Scan for the cell matching the given text and deliver its (x, y) coordinate at center. 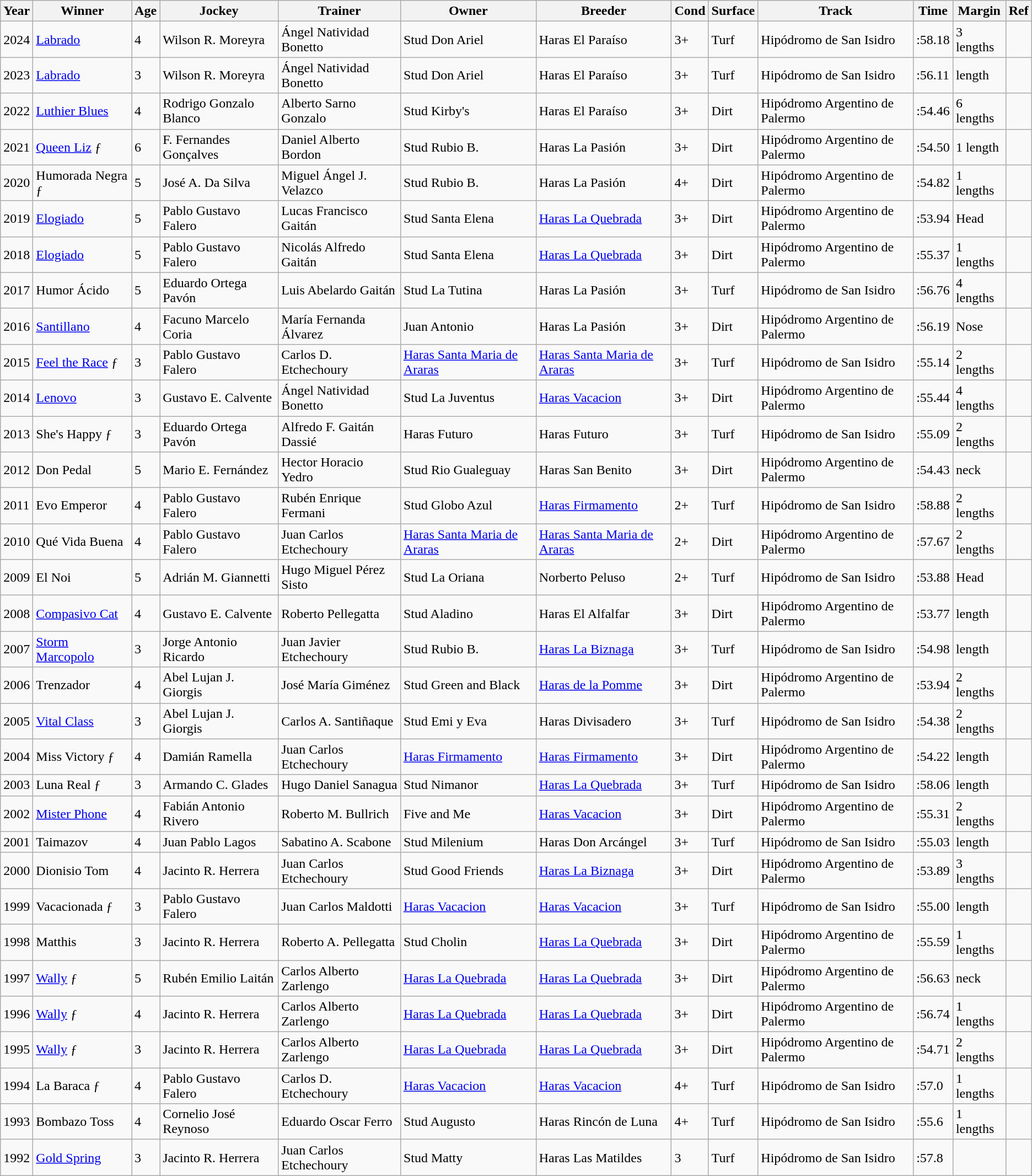
Stud Rio Gualeguay (468, 470)
Rubén Emilio Laitán (219, 978)
Qué Vida Buena (83, 541)
Lenovo (83, 398)
Roberto Pellegatta (340, 613)
Damián Ramella (219, 756)
Stud Nimanor (468, 785)
Hector Horacio Yedro (340, 470)
2017 (17, 290)
Bombazo Toss (83, 1121)
Storm Marcopolo (83, 649)
:53.77 (933, 613)
:54.98 (933, 649)
6 (146, 147)
Haras Rincón de Luna (604, 1121)
Stud Good Friends (468, 870)
Carlos A. Santiñaque (340, 721)
Compasivo Cat (83, 613)
2009 (17, 578)
El Noi (83, 578)
F. Fernandes Gonçalves (219, 147)
2007 (17, 649)
:55.31 (933, 814)
:58.88 (933, 506)
Sabatino A. Scabone (340, 842)
Haras Divisadero (604, 721)
Haras El Alfalfar (604, 613)
Luis Abelardo Gaitán (340, 290)
Haras de la Pomme (604, 685)
:55.03 (933, 842)
Nose (979, 326)
:58.18 (933, 40)
:54.38 (933, 721)
Juan Javier Etchechoury (340, 649)
:54.43 (933, 470)
Vacacionada ƒ (83, 906)
Facuno Marcelo Coria (219, 326)
6 lengths (979, 111)
2021 (17, 147)
Stud Kirby's (468, 111)
1995 (17, 1050)
Haras San Benito (604, 470)
Stud Green and Black (468, 685)
Taimazov (83, 842)
2013 (17, 433)
Trenzador (83, 685)
2023 (17, 75)
2010 (17, 541)
Gold Spring (83, 1158)
Stud Cholin (468, 942)
Hugo Daniel Sanagua (340, 785)
Surface (733, 11)
Nicolás Alfredo Gaitán (340, 255)
Alberto Sarno Gonzalo (340, 111)
:55.6 (933, 1121)
Ref (1019, 11)
Stud La Juventus (468, 398)
1993 (17, 1121)
2024 (17, 40)
2004 (17, 756)
Humor Ácido (83, 290)
Haras Don Arcángel (604, 842)
:53.88 (933, 578)
:54.46 (933, 111)
Stud Emi y Eva (468, 721)
:57.67 (933, 541)
Rodrigo Gonzalo Blanco (219, 111)
Armando C. Glades (219, 785)
Daniel Alberto Bordon (340, 147)
Alfredo F. Gaitán Dassié (340, 433)
Matthis (83, 942)
1997 (17, 978)
:58.06 (933, 785)
Winner (83, 11)
:57.0 (933, 1086)
1999 (17, 906)
Rubén Enrique Fermani (340, 506)
:55.09 (933, 433)
2012 (17, 470)
Dionisio Tom (83, 870)
:55.44 (933, 398)
:56.63 (933, 978)
Mario E. Fernández (219, 470)
2022 (17, 111)
Miguel Ángel J. Velazco (340, 183)
:54.71 (933, 1050)
1994 (17, 1086)
Haras Las Matildes (604, 1158)
2003 (17, 785)
Fabián Antonio Rivero (219, 814)
:56.76 (933, 290)
2014 (17, 398)
Year (17, 11)
:54.82 (933, 183)
Juan Carlos Maldotti (340, 906)
Mister Phone (83, 814)
Breeder (604, 11)
Hugo Miguel Pérez Sisto (340, 578)
Eduardo Oscar Ferro (340, 1121)
2018 (17, 255)
:54.22 (933, 756)
Stud La Tutina (468, 290)
Queen Liz ƒ (83, 147)
Evo Emperor (83, 506)
Stud Globo Azul (468, 506)
Age (146, 11)
Owner (468, 11)
Roberto M. Bullrich (340, 814)
:56.11 (933, 75)
Feel the Race ƒ (83, 362)
Juan Antonio (468, 326)
Time (933, 11)
Luthier Blues (83, 111)
2005 (17, 721)
:54.50 (933, 147)
2016 (17, 326)
La Baraca ƒ (83, 1086)
Cornelio José Reynoso (219, 1121)
Jorge Antonio Ricardo (219, 649)
Vital Class (83, 721)
Miss Victory ƒ (83, 756)
:55.37 (933, 255)
She's Happy ƒ (83, 433)
Stud Augusto (468, 1121)
1 length (979, 147)
Five and Me (468, 814)
Trainer (340, 11)
José A. Da Silva (219, 183)
Luna Real ƒ (83, 785)
María Fernanda Álvarez (340, 326)
:57.8 (933, 1158)
2020 (17, 183)
Lucas Francisco Gaitán (340, 218)
Norberto Peluso (604, 578)
Stud Matty (468, 1158)
Don Pedal (83, 470)
Track (836, 11)
1996 (17, 1014)
1998 (17, 942)
Jockey (219, 11)
2008 (17, 613)
Juan Pablo Lagos (219, 842)
2002 (17, 814)
Stud Aladino (468, 613)
José María Giménez (340, 685)
2000 (17, 870)
Stud Milenium (468, 842)
2015 (17, 362)
Stud La Oriana (468, 578)
:55.59 (933, 942)
:55.14 (933, 362)
Cond (690, 11)
Santillano (83, 326)
2011 (17, 506)
Margin (979, 11)
:53.89 (933, 870)
2001 (17, 842)
1992 (17, 1158)
:55.00 (933, 906)
2006 (17, 685)
Adrián M. Giannetti (219, 578)
Humorada Negra ƒ (83, 183)
:56.19 (933, 326)
2019 (17, 218)
:56.74 (933, 1014)
Roberto A. Pellegatta (340, 942)
